Pinpoint the cell where the given text exists, returning its (X, Y) midpoint coordinate. 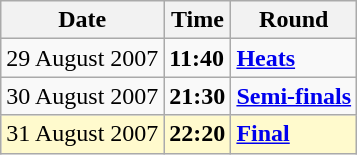
Round (294, 20)
Semi-finals (294, 96)
11:40 (198, 58)
Date (82, 20)
21:30 (198, 96)
Heats (294, 58)
22:20 (198, 134)
Time (198, 20)
29 August 2007 (82, 58)
31 August 2007 (82, 134)
30 August 2007 (82, 96)
Final (294, 134)
